Capture the cell that displays the provided text and extract its (x, y) central coordinate. 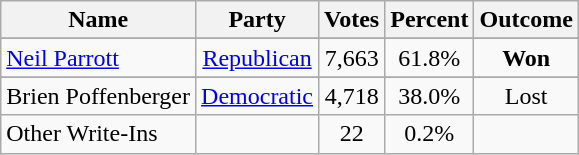
0.2% (430, 134)
22 (352, 134)
Outcome (526, 20)
Neil Parrott (98, 58)
61.8% (430, 58)
Democratic (258, 96)
Party (258, 20)
Other Write-Ins (98, 134)
7,663 (352, 58)
Brien Poffenberger (98, 96)
4,718 (352, 96)
Name (98, 20)
Percent (430, 20)
38.0% (430, 96)
Lost (526, 96)
Votes (352, 20)
Won (526, 58)
Republican (258, 58)
